Provide the [x, y] coordinate of the cell's center where the given text is located.  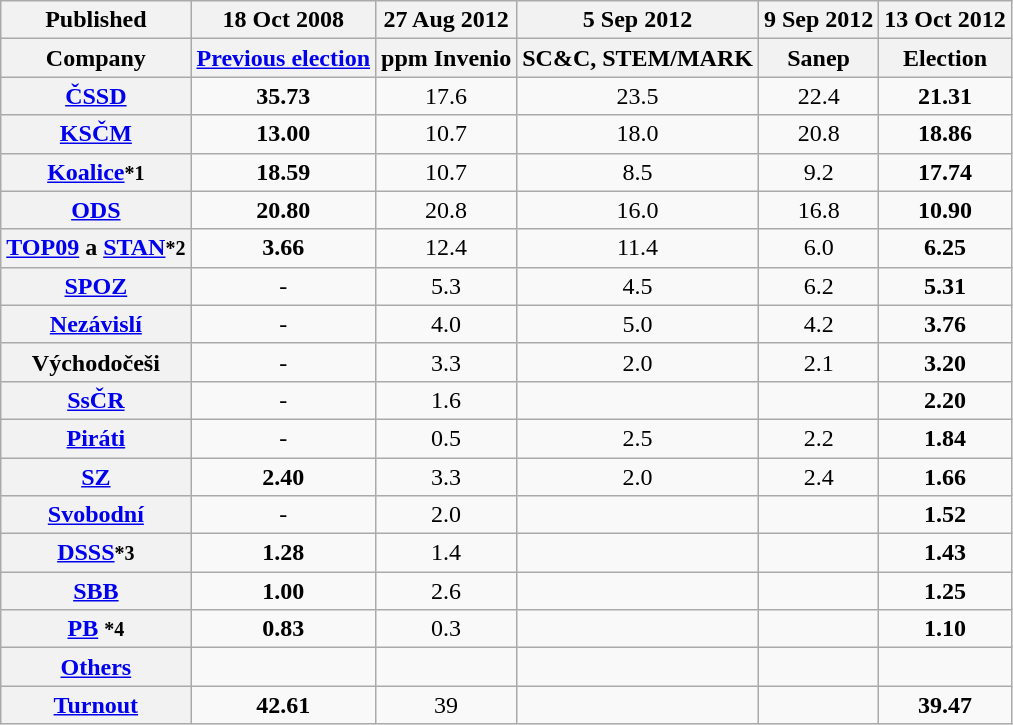
SZ [96, 477]
1.84 [945, 438]
5.3 [446, 286]
0.83 [284, 629]
2.20 [945, 400]
Nezávislí [96, 324]
10.90 [945, 210]
1.25 [945, 591]
35.73 [284, 96]
Published [96, 20]
16.8 [818, 210]
Election [945, 58]
Company [96, 58]
Previous election [284, 58]
1.28 [284, 553]
9.2 [818, 172]
Východočeši [96, 362]
4.0 [446, 324]
1.4 [446, 553]
23.5 [638, 96]
2.4 [818, 477]
6.0 [818, 248]
3.20 [945, 362]
1.00 [284, 591]
1.6 [446, 400]
39 [446, 705]
0.3 [446, 629]
9 Sep 2012 [818, 20]
Piráti [96, 438]
6.25 [945, 248]
TOP09 a STAN*2 [96, 248]
12.4 [446, 248]
2.2 [818, 438]
KSČM [96, 134]
SBB [96, 591]
Others [96, 667]
17.74 [945, 172]
SC&C, STEM/MARK [638, 58]
SsČR [96, 400]
Turnout [96, 705]
8.5 [638, 172]
1.10 [945, 629]
SPOZ [96, 286]
6.2 [818, 286]
ČSSD [96, 96]
Sanep [818, 58]
13.00 [284, 134]
39.47 [945, 705]
0.5 [446, 438]
16.0 [638, 210]
ppm Invenio [446, 58]
2.1 [818, 362]
13 Oct 2012 [945, 20]
18.86 [945, 134]
20.80 [284, 210]
17.6 [446, 96]
5 Sep 2012 [638, 20]
2.6 [446, 591]
18 Oct 2008 [284, 20]
18.59 [284, 172]
PB *4 [96, 629]
5.31 [945, 286]
1.66 [945, 477]
11.4 [638, 248]
5.0 [638, 324]
Koalice*1 [96, 172]
1.52 [945, 515]
Svobodní [96, 515]
27 Aug 2012 [446, 20]
4.2 [818, 324]
18.0 [638, 134]
3.76 [945, 324]
2.40 [284, 477]
4.5 [638, 286]
42.61 [284, 705]
3.66 [284, 248]
2.5 [638, 438]
1.43 [945, 553]
22.4 [818, 96]
DSSS*3 [96, 553]
ODS [96, 210]
21.31 [945, 96]
